Output the (x, y) coordinate of the center of the cell containing the given text.  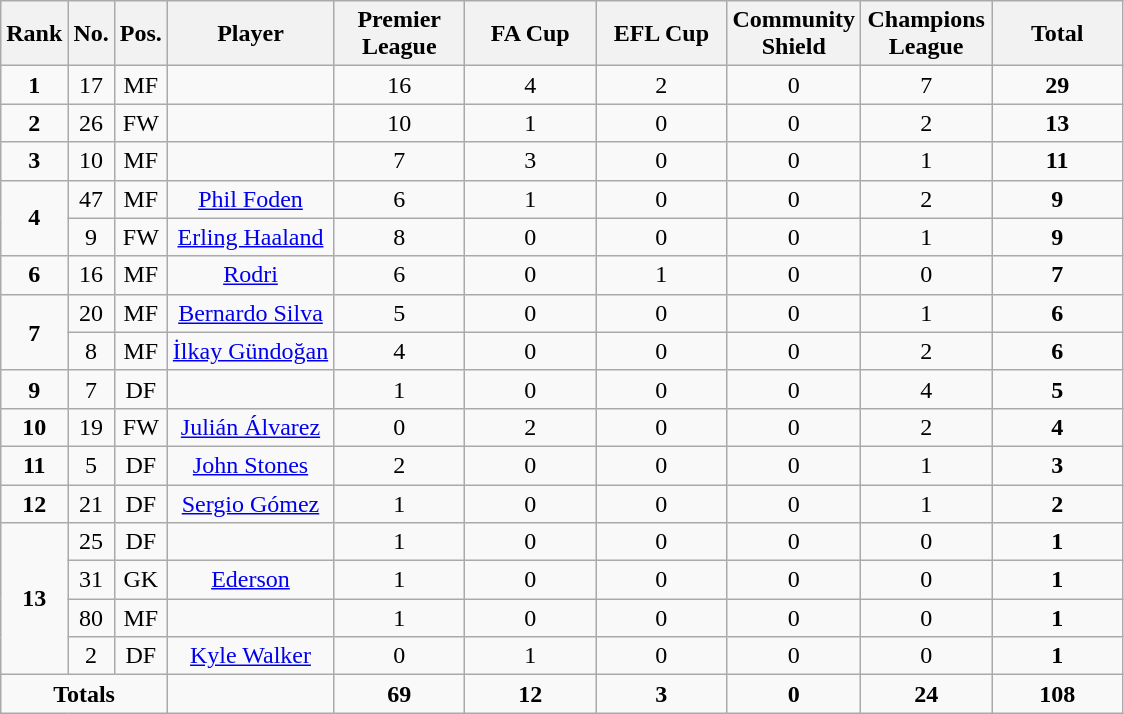
108 (1058, 694)
EFL Cup (662, 34)
Erling Haaland (250, 237)
Kyle Walker (250, 656)
31 (91, 580)
17 (91, 85)
80 (91, 618)
Phil Foden (250, 199)
Pos. (140, 34)
47 (91, 199)
20 (91, 313)
Julián Álvarez (250, 427)
Total (1058, 34)
John Stones (250, 465)
26 (91, 123)
29 (1058, 85)
Ederson (250, 580)
Totals (84, 694)
Community Shield (794, 34)
Premier League (400, 34)
21 (91, 503)
69 (400, 694)
GK (140, 580)
Rodri (250, 275)
19 (91, 427)
24 (926, 694)
No. (91, 34)
İlkay Gündoğan (250, 351)
FA Cup (530, 34)
25 (91, 542)
Bernardo Silva (250, 313)
Sergio Gómez (250, 503)
Rank (34, 34)
Champions League (926, 34)
Player (250, 34)
